Determine the (x, y) coordinate at the center of the cell enclosing the given text.  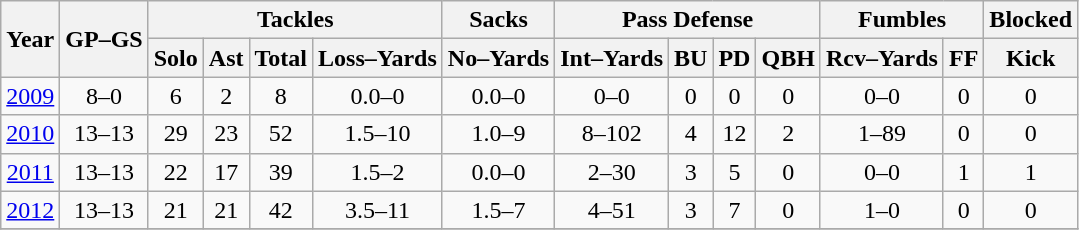
QBH (788, 58)
Year (30, 39)
Total (281, 58)
2011 (30, 172)
42 (281, 210)
4–51 (612, 210)
1.0–9 (498, 134)
5 (734, 172)
23 (226, 134)
1–0 (882, 210)
Ast (226, 58)
Int–Yards (612, 58)
4 (691, 134)
3.5–11 (378, 210)
FF (963, 58)
Fumbles (902, 20)
39 (281, 172)
BU (691, 58)
1.5–2 (378, 172)
2012 (30, 210)
8 (281, 96)
17 (226, 172)
GP–GS (104, 39)
12 (734, 134)
Pass Defense (688, 20)
52 (281, 134)
2–30 (612, 172)
Tackles (295, 20)
No–Yards (498, 58)
29 (176, 134)
2009 (30, 96)
7 (734, 210)
Blocked (1031, 20)
Sacks (498, 20)
1.5–10 (378, 134)
Solo (176, 58)
1.5–7 (498, 210)
2010 (30, 134)
8–102 (612, 134)
1–89 (882, 134)
Loss–Yards (378, 58)
Rcv–Yards (882, 58)
6 (176, 96)
8–0 (104, 96)
22 (176, 172)
Kick (1031, 58)
PD (734, 58)
